Return (X, Y) of the center of cell containing provided text 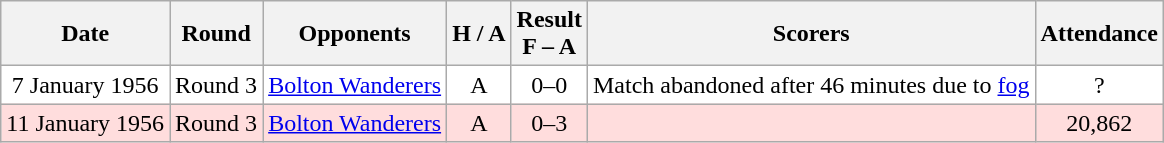
Date (86, 34)
20,862 (1099, 123)
H / A (479, 34)
Scorers (811, 34)
Attendance (1099, 34)
0–3 (549, 123)
0–0 (549, 85)
? (1099, 85)
Opponents (355, 34)
ResultF – A (549, 34)
Round (216, 34)
11 January 1956 (86, 123)
7 January 1956 (86, 85)
Match abandoned after 46 minutes due to fog (811, 85)
